Return the [X, Y] coordinate for the center point of the cell that contains the specified text.  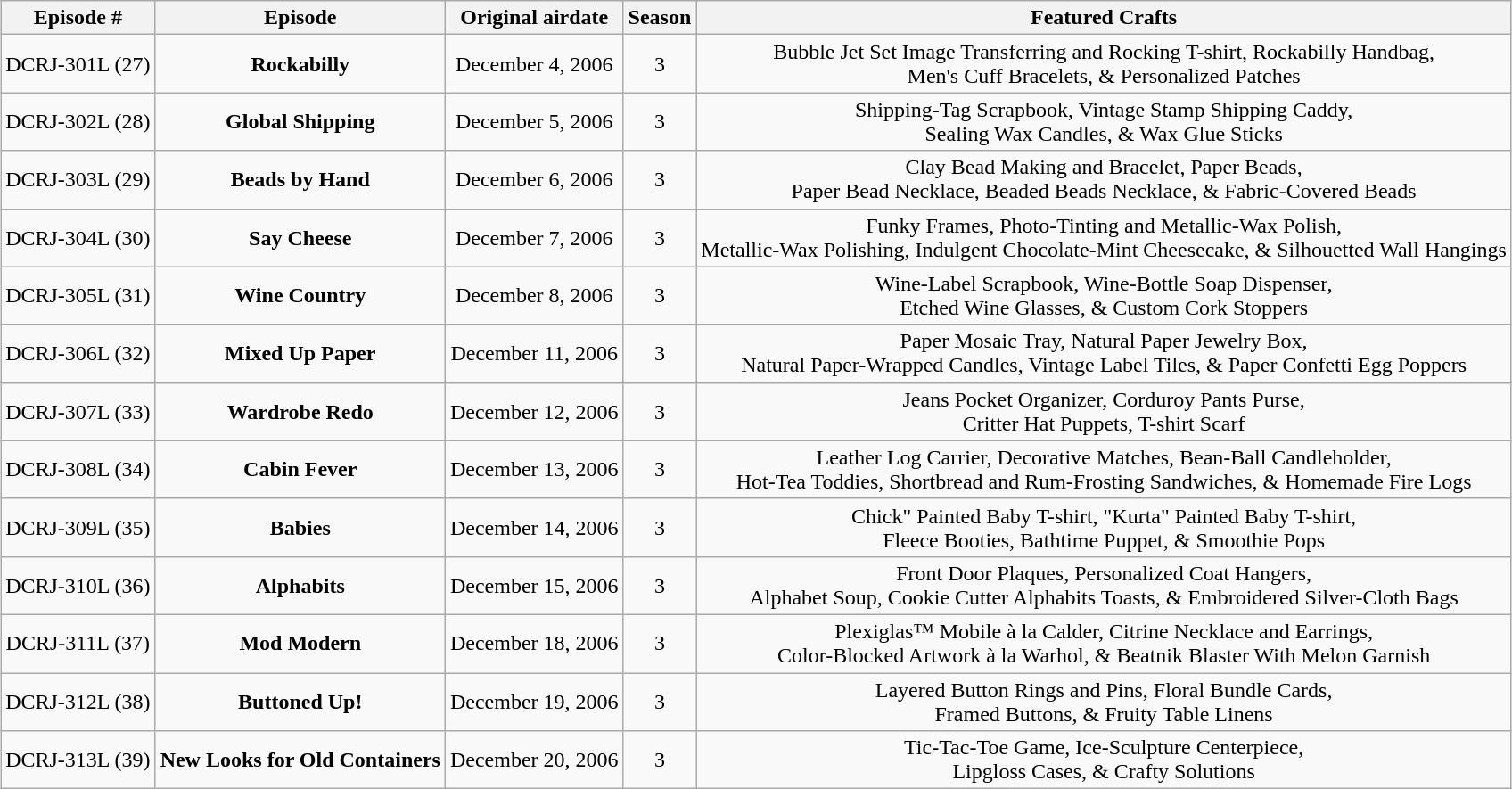
DCRJ-304L (30) [78, 237]
December 19, 2006 [534, 701]
Mod Modern [300, 644]
Plexiglas™ Mobile à la Calder, Citrine Necklace and Earrings,Color-Blocked Artwork à la Warhol, & Beatnik Blaster With Melon Garnish [1104, 644]
Episode [300, 18]
December 6, 2006 [534, 180]
December 11, 2006 [534, 353]
Babies [300, 528]
Chick" Painted Baby T-shirt, "Kurta" Painted Baby T-shirt,Fleece Booties, Bathtime Puppet, & Smoothie Pops [1104, 528]
Paper Mosaic Tray, Natural Paper Jewelry Box,Natural Paper-Wrapped Candles, Vintage Label Tiles, & Paper Confetti Egg Poppers [1104, 353]
December 12, 2006 [534, 412]
DCRJ-301L (27) [78, 64]
December 14, 2006 [534, 528]
Jeans Pocket Organizer, Corduroy Pants Purse,Critter Hat Puppets, T-shirt Scarf [1104, 412]
December 7, 2006 [534, 237]
Clay Bead Making and Bracelet, Paper Beads,Paper Bead Necklace, Beaded Beads Necklace, & Fabric-Covered Beads [1104, 180]
December 20, 2006 [534, 760]
DCRJ-307L (33) [78, 412]
Wardrobe Redo [300, 412]
Leather Log Carrier, Decorative Matches, Bean-Ball Candleholder,Hot-Tea Toddies, Shortbread and Rum-Frosting Sandwiches, & Homemade Fire Logs [1104, 469]
December 8, 2006 [534, 296]
DCRJ-309L (35) [78, 528]
Layered Button Rings and Pins, Floral Bundle Cards,Framed Buttons, & Fruity Table Linens [1104, 701]
Season [660, 18]
Original airdate [534, 18]
Alphabits [300, 585]
Featured Crafts [1104, 18]
DCRJ-303L (29) [78, 180]
DCRJ-310L (36) [78, 585]
December 4, 2006 [534, 64]
DCRJ-313L (39) [78, 760]
DCRJ-302L (28) [78, 121]
December 5, 2006 [534, 121]
DCRJ-308L (34) [78, 469]
Global Shipping [300, 121]
Episode # [78, 18]
Shipping-Tag Scrapbook, Vintage Stamp Shipping Caddy,Sealing Wax Candles, & Wax Glue Sticks [1104, 121]
Front Door Plaques, Personalized Coat Hangers,Alphabet Soup, Cookie Cutter Alphabits Toasts, & Embroidered Silver-Cloth Bags [1104, 585]
New Looks for Old Containers [300, 760]
December 18, 2006 [534, 644]
DCRJ-312L (38) [78, 701]
Wine Country [300, 296]
Say Cheese [300, 237]
Funky Frames, Photo-Tinting and Metallic-Wax Polish,Metallic-Wax Polishing, Indulgent Chocolate-Mint Cheesecake, & Silhouetted Wall Hangings [1104, 237]
Mixed Up Paper [300, 353]
DCRJ-306L (32) [78, 353]
Rockabilly [300, 64]
December 13, 2006 [534, 469]
DCRJ-305L (31) [78, 296]
Buttoned Up! [300, 701]
Tic-Tac-Toe Game, Ice-Sculpture Centerpiece,Lipgloss Cases, & Crafty Solutions [1104, 760]
Beads by Hand [300, 180]
DCRJ-311L (37) [78, 644]
December 15, 2006 [534, 585]
Cabin Fever [300, 469]
Bubble Jet Set Image Transferring and Rocking T-shirt, Rockabilly Handbag,Men's Cuff Bracelets, & Personalized Patches [1104, 64]
Wine-Label Scrapbook, Wine-Bottle Soap Dispenser,Etched Wine Glasses, & Custom Cork Stoppers [1104, 296]
